Provide the [x, y] coordinate of the cell's center where the given text is located.  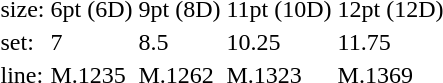
7 [92, 42]
10.25 [279, 42]
8.5 [180, 42]
